Determine the (x, y) coordinate at the center of the cell enclosing the given text.  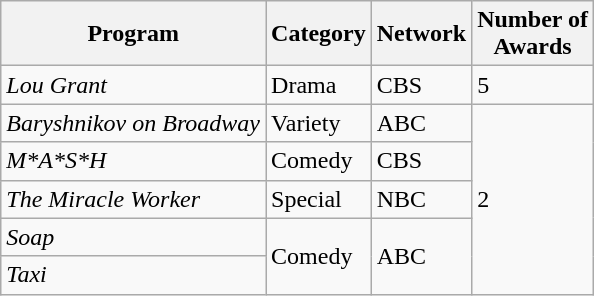
5 (533, 85)
M*A*S*H (134, 161)
Special (319, 199)
Variety (319, 123)
The Miracle Worker (134, 199)
Taxi (134, 275)
NBC (421, 199)
2 (533, 199)
Drama (319, 85)
Soap (134, 237)
Lou Grant (134, 85)
Program (134, 34)
Network (421, 34)
Category (319, 34)
Number ofAwards (533, 34)
Baryshnikov on Broadway (134, 123)
